Detect which cell encompasses the target text, then output its [x, y] center coordinate. 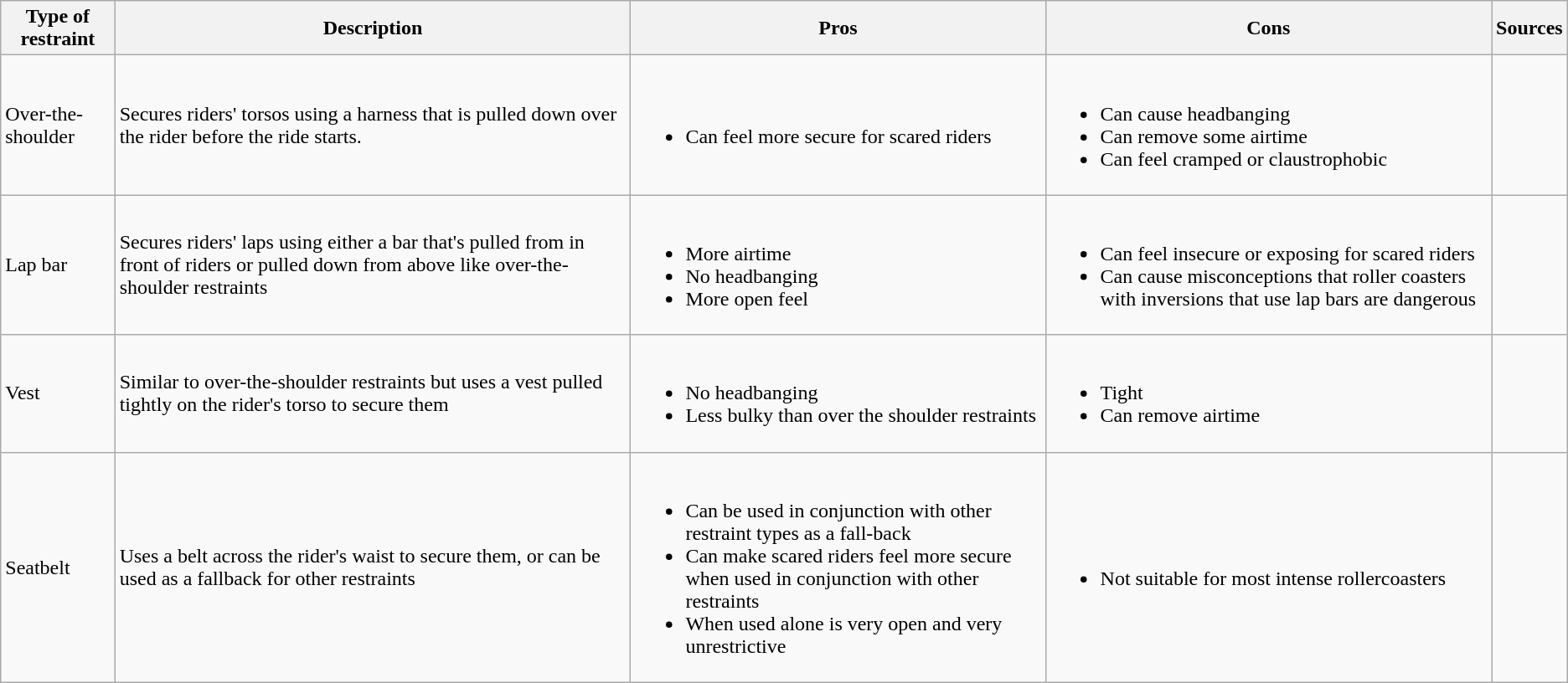
Can feel more secure for scared riders [838, 126]
TightCan remove airtime [1268, 393]
Lap bar [58, 264]
More airtimeNo headbangingMore open feel [838, 264]
Sources [1529, 28]
Type of restraint [58, 28]
Pros [838, 28]
Secures riders' laps using either a bar that's pulled from in front of riders or pulled down from above like over-the-shoulder restraints [373, 264]
Description [373, 28]
Vest [58, 393]
Can feel insecure or exposing for scared ridersCan cause misconceptions that roller coasters with inversions that use lap bars are dangerous [1268, 264]
Uses a belt across the rider's waist to secure them, or can be used as a fallback for other restraints [373, 567]
Cons [1268, 28]
Over-the-shoulder [58, 126]
Seatbelt [58, 567]
Not suitable for most intense rollercoasters [1268, 567]
Secures riders' torsos using a harness that is pulled down over the rider before the ride starts. [373, 126]
Similar to over-the-shoulder restraints but uses a vest pulled tightly on the rider's torso to secure them [373, 393]
No headbangingLess bulky than over the shoulder restraints [838, 393]
Can cause headbangingCan remove some airtimeCan feel cramped or claustrophobic [1268, 126]
